Search for the cell housing the specified text and yield its [x, y] center coordinate. 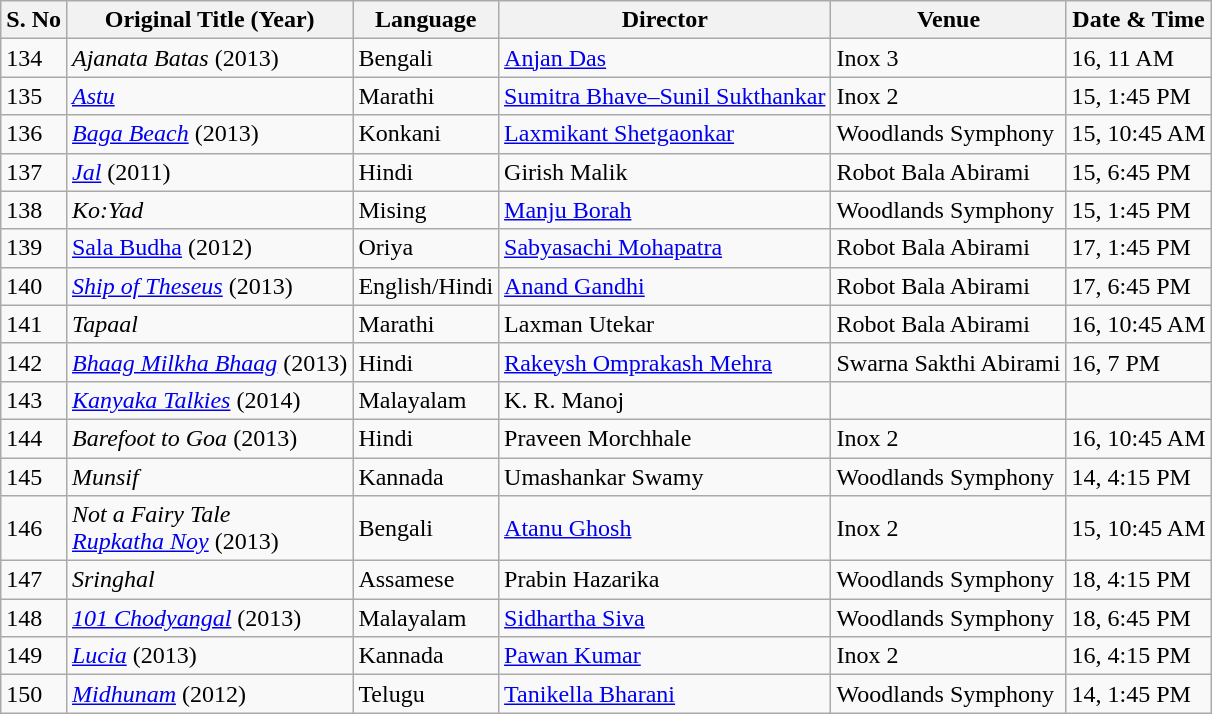
14, 1:45 PM [1138, 694]
16, 7 PM [1138, 362]
136 [34, 134]
140 [34, 286]
Sidhartha Siva [665, 618]
Telugu [426, 694]
Ko:Yad [209, 210]
Oriya [426, 248]
Laxman Utekar [665, 324]
Prabin Hazarika [665, 580]
145 [34, 477]
135 [34, 96]
Rakeysh Omprakash Mehra [665, 362]
K. R. Manoj [665, 400]
17, 6:45 PM [1138, 286]
Swarna Sakthi Abirami [948, 362]
Not a Fairy Tale Rupkatha Noy (2013) [209, 528]
148 [34, 618]
Barefoot to Goa (2013) [209, 438]
Tapaal [209, 324]
Manju Borah [665, 210]
Midhunam (2012) [209, 694]
Sala Budha (2012) [209, 248]
147 [34, 580]
Atanu Ghosh [665, 528]
Ajanata Batas (2013) [209, 58]
18, 6:45 PM [1138, 618]
S. No [34, 20]
Baga Beach (2013) [209, 134]
141 [34, 324]
142 [34, 362]
Sabyasachi Mohapatra [665, 248]
Tanikella Bharani [665, 694]
134 [34, 58]
138 [34, 210]
Venue [948, 20]
Munsif [209, 477]
Umashankar Swamy [665, 477]
14, 4:15 PM [1138, 477]
149 [34, 656]
Pawan Kumar [665, 656]
Anand Gandhi [665, 286]
Sringhal [209, 580]
139 [34, 248]
Lucia (2013) [209, 656]
146 [34, 528]
150 [34, 694]
16, 11 AM [1138, 58]
15, 6:45 PM [1138, 172]
Bhaag Milkha Bhaag (2013) [209, 362]
Sumitra Bhave–Sunil Sukthankar [665, 96]
18, 4:15 PM [1138, 580]
Inox 3 [948, 58]
Kanyaka Talkies (2014) [209, 400]
101 Chodyangal (2013) [209, 618]
English/Hindi [426, 286]
Language [426, 20]
144 [34, 438]
143 [34, 400]
16, 4:15 PM [1138, 656]
137 [34, 172]
Girish Malik [665, 172]
Assamese [426, 580]
Laxmikant Shetgaonkar [665, 134]
Director [665, 20]
Mising [426, 210]
Anjan Das [665, 58]
Praveen Morchhale [665, 438]
Ship of Theseus (2013) [209, 286]
Jal (2011) [209, 172]
Original Title (Year) [209, 20]
Date & Time [1138, 20]
Astu [209, 96]
17, 1:45 PM [1138, 248]
Konkani [426, 134]
